Provide the (X, Y) coordinate of the cell's center where the given text is located.  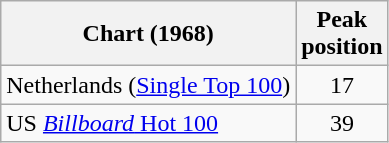
39 (342, 123)
17 (342, 85)
Peakposition (342, 34)
US Billboard Hot 100 (148, 123)
Chart (1968) (148, 34)
Netherlands (Single Top 100) (148, 85)
